Find where the given text appears and provide that cell's center as (x, y) coordinate. 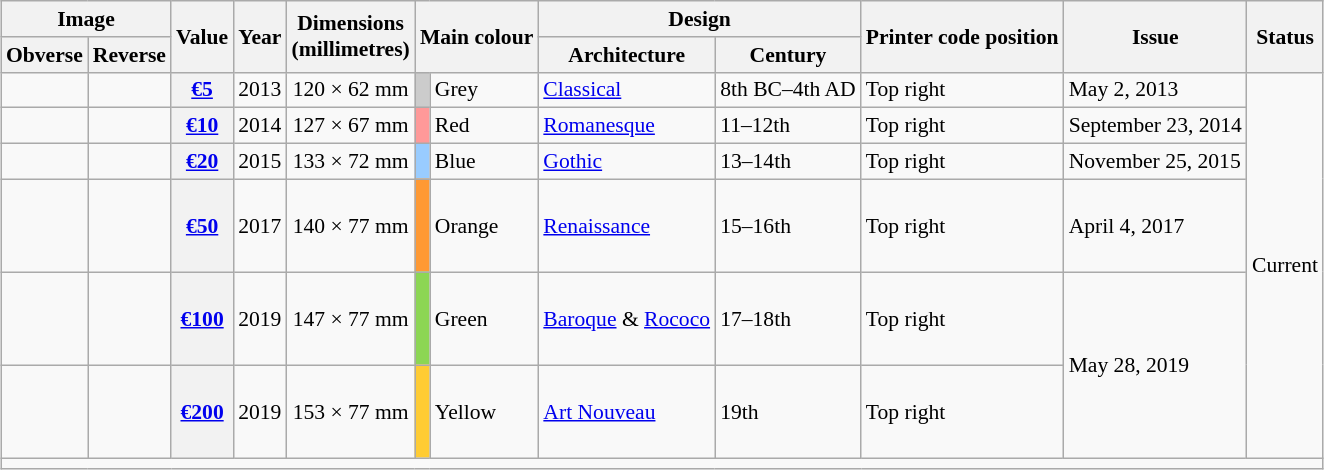
Red (484, 126)
€10 (202, 126)
Century (788, 54)
€50 (202, 226)
€20 (202, 161)
November 25, 2015 (1156, 161)
€200 (202, 412)
2015 (260, 161)
Issue (1156, 36)
11–12th (788, 126)
Printer code position (962, 36)
Blue (484, 161)
Green (484, 318)
13–14th (788, 161)
147 × 77 mm (350, 318)
Dimensions(millimetres) (350, 36)
Romanesque (626, 126)
133 × 72 mm (350, 161)
140 × 77 mm (350, 226)
May 28, 2019 (1156, 365)
€100 (202, 318)
May 2, 2013 (1156, 90)
Reverse (130, 54)
120 × 62 mm (350, 90)
2017 (260, 226)
15–16th (788, 226)
Main colour (476, 36)
Year (260, 36)
September 23, 2014 (1156, 126)
Current (1285, 265)
€5 (202, 90)
Classical (626, 90)
Renaissance (626, 226)
127 × 67 mm (350, 126)
Art Nouveau (626, 412)
Value (202, 36)
Design (699, 19)
Architecture (626, 54)
17–18th (788, 318)
Image (86, 19)
Obverse (44, 54)
2014 (260, 126)
8th BC–4th AD (788, 90)
Orange (484, 226)
Gothic (626, 161)
153 × 77 mm (350, 412)
April 4, 2017 (1156, 226)
Baroque & Rococo (626, 318)
2013 (260, 90)
19th (788, 412)
Grey (484, 90)
Yellow (484, 412)
Status (1285, 36)
